Capture the cell that displays the provided text and extract its (X, Y) central coordinate. 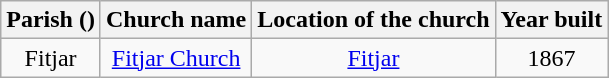
Parish () (51, 20)
Church name (176, 20)
Fitjar Church (176, 58)
Year built (552, 20)
Location of the church (374, 20)
1867 (552, 58)
